Detect which cell encompasses the target text, then output its [X, Y] center coordinate. 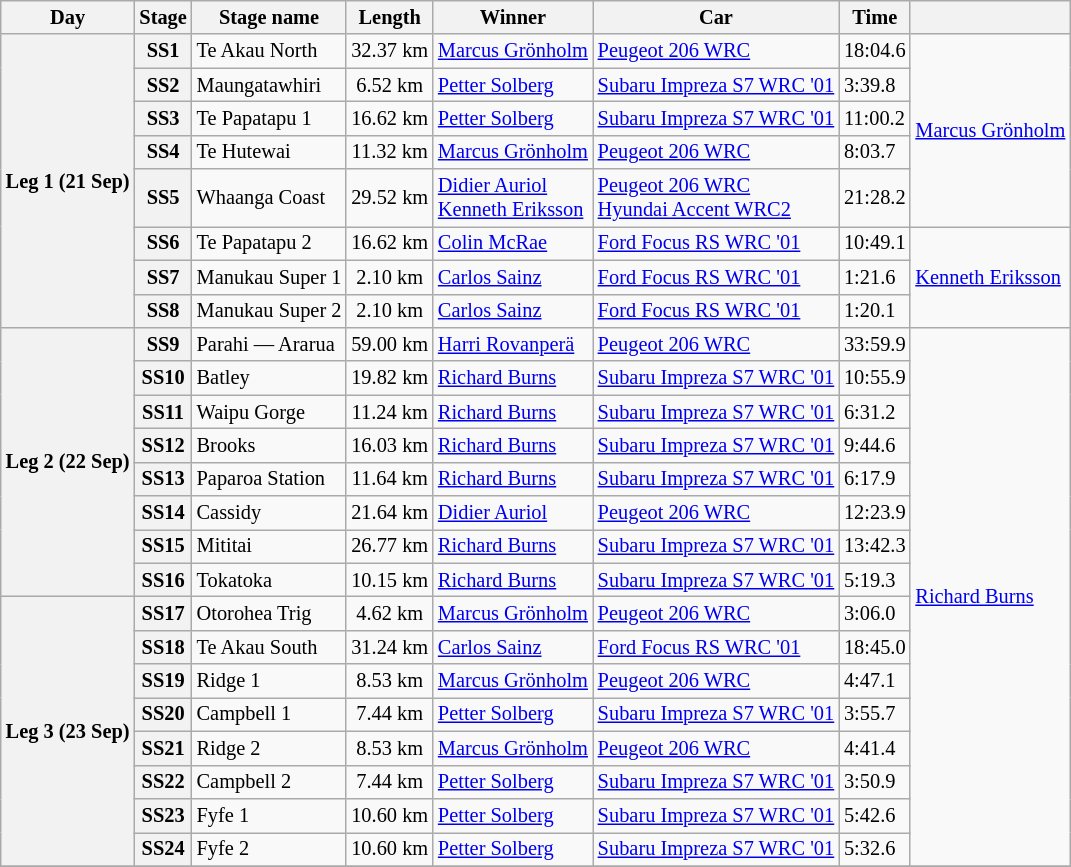
Winner [513, 17]
SS7 [162, 277]
11.32 km [390, 152]
Time [874, 17]
10:55.9 [874, 378]
4.62 km [390, 613]
SS2 [162, 85]
18:04.6 [874, 51]
32.37 km [390, 51]
SS9 [162, 344]
Leg 3 (23 Sep) [68, 730]
5:19.3 [874, 580]
Leg 1 (21 Sep) [68, 180]
SS24 [162, 849]
Peugeot 206 WRCHyundai Accent WRC2 [716, 198]
SS16 [162, 580]
Waipu Gorge [270, 412]
Te Papatapu 2 [270, 243]
Whaanga Coast [270, 198]
1:21.6 [874, 277]
11.64 km [390, 479]
10.15 km [390, 580]
5:32.6 [874, 849]
SS23 [162, 815]
Manukau Super 1 [270, 277]
SS12 [162, 445]
9:44.6 [874, 445]
Campbell 2 [270, 782]
Car [716, 17]
Maungatawhiri [270, 85]
Fyfe 2 [270, 849]
SS1 [162, 51]
Te Hutewai [270, 152]
SS21 [162, 748]
SS11 [162, 412]
21:28.2 [874, 198]
13:42.3 [874, 546]
10:49.1 [874, 243]
Parahi — Ararua [270, 344]
3:39.8 [874, 85]
6:31.2 [874, 412]
Stage name [270, 17]
21.64 km [390, 513]
Didier Auriol [513, 513]
Day [68, 17]
Ridge 1 [270, 681]
Stage [162, 17]
SS5 [162, 198]
Harri Rovanperä [513, 344]
SS22 [162, 782]
18:45.0 [874, 647]
Brooks [270, 445]
12:23.9 [874, 513]
Otorohea Trig [270, 613]
SS8 [162, 311]
Leg 2 (22 Sep) [68, 462]
59.00 km [390, 344]
5:42.6 [874, 815]
33:59.9 [874, 344]
19.82 km [390, 378]
Cassidy [270, 513]
Ridge 2 [270, 748]
Te Akau South [270, 647]
Batley [270, 378]
1:20.1 [874, 311]
Didier Auriol Kenneth Eriksson [513, 198]
3:50.9 [874, 782]
6:17.9 [874, 479]
11.24 km [390, 412]
SS14 [162, 513]
31.24 km [390, 647]
29.52 km [390, 198]
Paparoa Station [270, 479]
SS13 [162, 479]
8:03.7 [874, 152]
SS18 [162, 647]
4:41.4 [874, 748]
SS19 [162, 681]
11:00.2 [874, 118]
SS20 [162, 714]
Colin McRae [513, 243]
Te Akau North [270, 51]
Length [390, 17]
Mititai [270, 546]
6.52 km [390, 85]
Fyfe 1 [270, 815]
Tokatoka [270, 580]
Te Papatapu 1 [270, 118]
Kenneth Eriksson [990, 276]
26.77 km [390, 546]
4:47.1 [874, 681]
Manukau Super 2 [270, 311]
SS15 [162, 546]
SS10 [162, 378]
3:55.7 [874, 714]
Campbell 1 [270, 714]
3:06.0 [874, 613]
SS3 [162, 118]
16.03 km [390, 445]
SS17 [162, 613]
SS4 [162, 152]
SS6 [162, 243]
